From the cell containing the given text, extract its center point as [X, Y] coordinate. 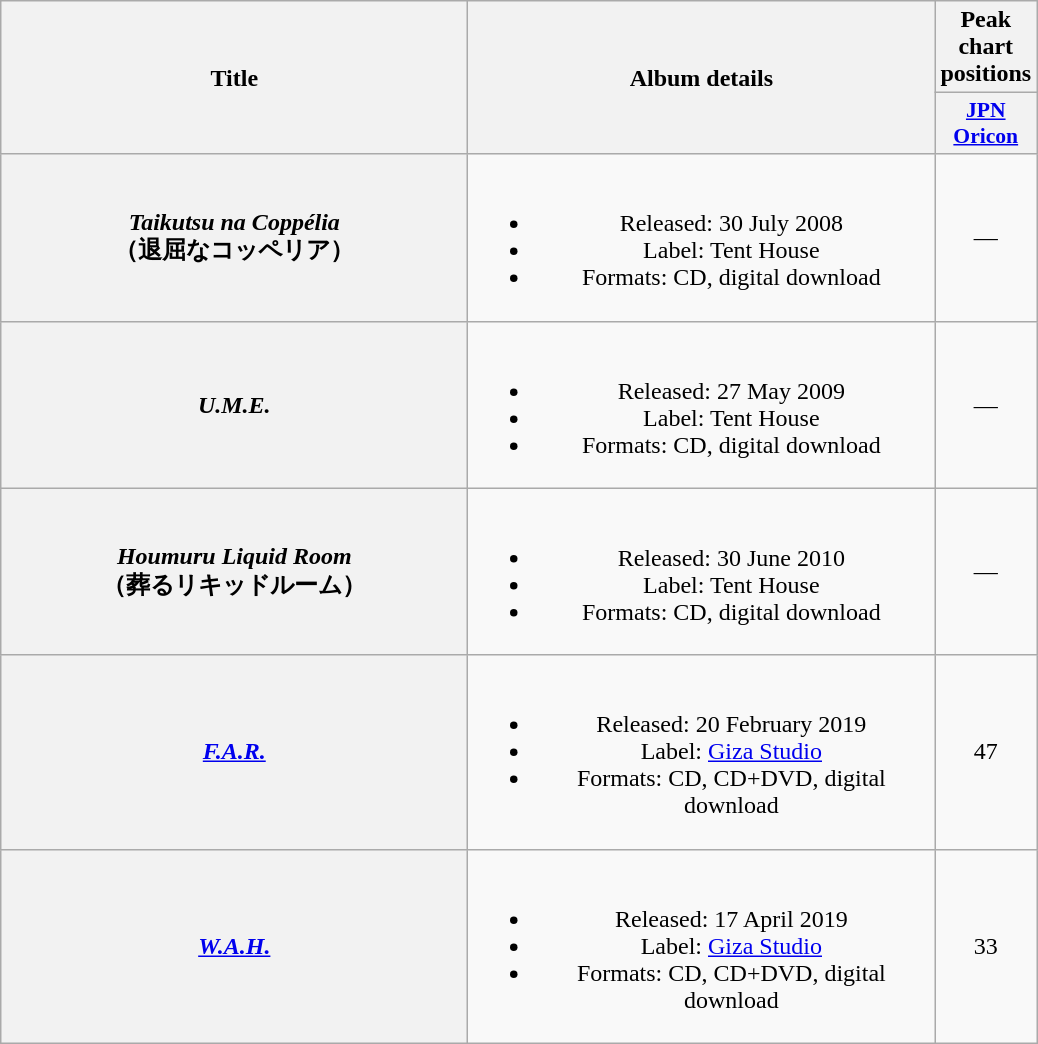
Released: 27 May 2009Label: Tent HouseFormats: CD, digital download [702, 404]
JPNOricon [986, 124]
Peakchartpositions [986, 47]
U.M.E. [234, 404]
Released: 30 July 2008Label: Tent HouseFormats: CD, digital download [702, 238]
Album details [702, 78]
Released: 20 February 2019Label: Giza StudioFormats: CD, CD+DVD, digital download [702, 752]
Released: 30 June 2010Label: Tent HouseFormats: CD, digital download [702, 572]
F.A.R. [234, 752]
Taikutsu na Coppélia（退屈なコッペリア） [234, 238]
33 [986, 946]
47 [986, 752]
W.A.H. [234, 946]
Title [234, 78]
Houmuru Liquid Room（葬るリキッドルーム） [234, 572]
Released: 17 April 2019Label: Giza StudioFormats: CD, CD+DVD, digital download [702, 946]
